Provide the (x, y) coordinate of the cell's center where the given text is located.  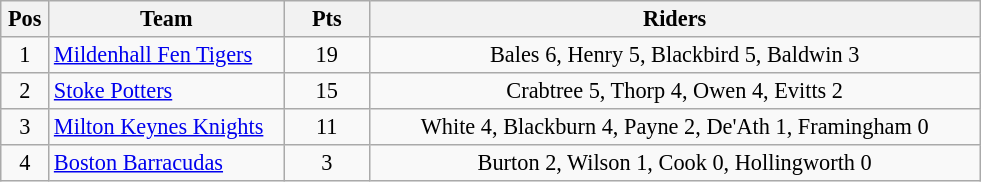
Bales 6, Henry 5, Blackbird 5, Baldwin 3 (674, 55)
Milton Keynes Knights (166, 126)
Pos (25, 19)
White 4, Blackburn 4, Payne 2, De'Ath 1, Framingham 0 (674, 126)
Riders (674, 19)
15 (326, 90)
Boston Barracudas (166, 162)
Pts (326, 19)
Mildenhall Fen Tigers (166, 55)
Stoke Potters (166, 90)
2 (25, 90)
11 (326, 126)
Burton 2, Wilson 1, Cook 0, Hollingworth 0 (674, 162)
19 (326, 55)
4 (25, 162)
Team (166, 19)
1 (25, 55)
Crabtree 5, Thorp 4, Owen 4, Evitts 2 (674, 90)
